Return (x, y) of the center of cell containing provided text 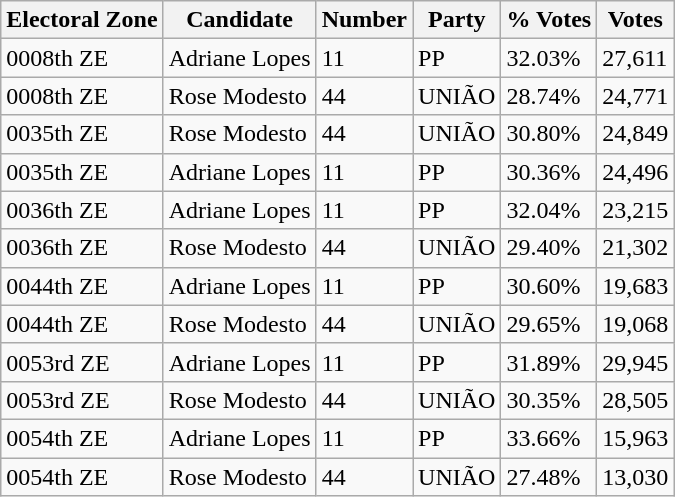
28,505 (636, 400)
Party (457, 20)
30.60% (549, 286)
Votes (636, 20)
19,683 (636, 286)
27,611 (636, 58)
24,849 (636, 134)
% Votes (549, 20)
31.89% (549, 362)
Number (364, 20)
29,945 (636, 362)
28.74% (549, 96)
33.66% (549, 438)
Candidate (240, 20)
23,215 (636, 210)
15,963 (636, 438)
32.04% (549, 210)
Electoral Zone (82, 20)
29.65% (549, 324)
32.03% (549, 58)
29.40% (549, 248)
27.48% (549, 477)
24,771 (636, 96)
30.36% (549, 172)
13,030 (636, 477)
30.35% (549, 400)
24,496 (636, 172)
19,068 (636, 324)
30.80% (549, 134)
21,302 (636, 248)
